From the cell containing the given text, extract its center point as [X, Y] coordinate. 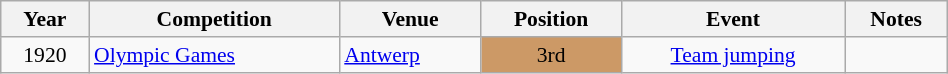
3rd [551, 55]
Competition [214, 19]
Event [733, 19]
Team jumping [733, 55]
Venue [410, 19]
Position [551, 19]
Olympic Games [214, 55]
1920 [45, 55]
Antwerp [410, 55]
Notes [896, 19]
Year [45, 19]
